Identify which cell holds the provided text, then report its (X, Y) central coordinate. 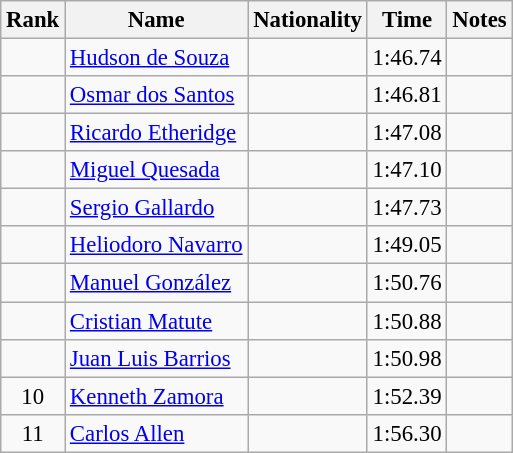
Miguel Quesada (156, 170)
Juan Luis Barrios (156, 358)
1:49.05 (407, 245)
1:56.30 (407, 433)
1:50.76 (407, 283)
Rank (33, 20)
Ricardo Etheridge (156, 133)
11 (33, 433)
Kenneth Zamora (156, 396)
Nationality (308, 20)
1:47.10 (407, 170)
1:50.88 (407, 321)
1:46.74 (407, 58)
Manuel González (156, 283)
Hudson de Souza (156, 58)
1:47.73 (407, 208)
Cristian Matute (156, 321)
Time (407, 20)
Name (156, 20)
Carlos Allen (156, 433)
Sergio Gallardo (156, 208)
1:52.39 (407, 396)
Osmar dos Santos (156, 95)
1:50.98 (407, 358)
1:47.08 (407, 133)
10 (33, 396)
Notes (480, 20)
1:46.81 (407, 95)
Heliodoro Navarro (156, 245)
